Scan for the cell matching the given text and deliver its (x, y) coordinate at center. 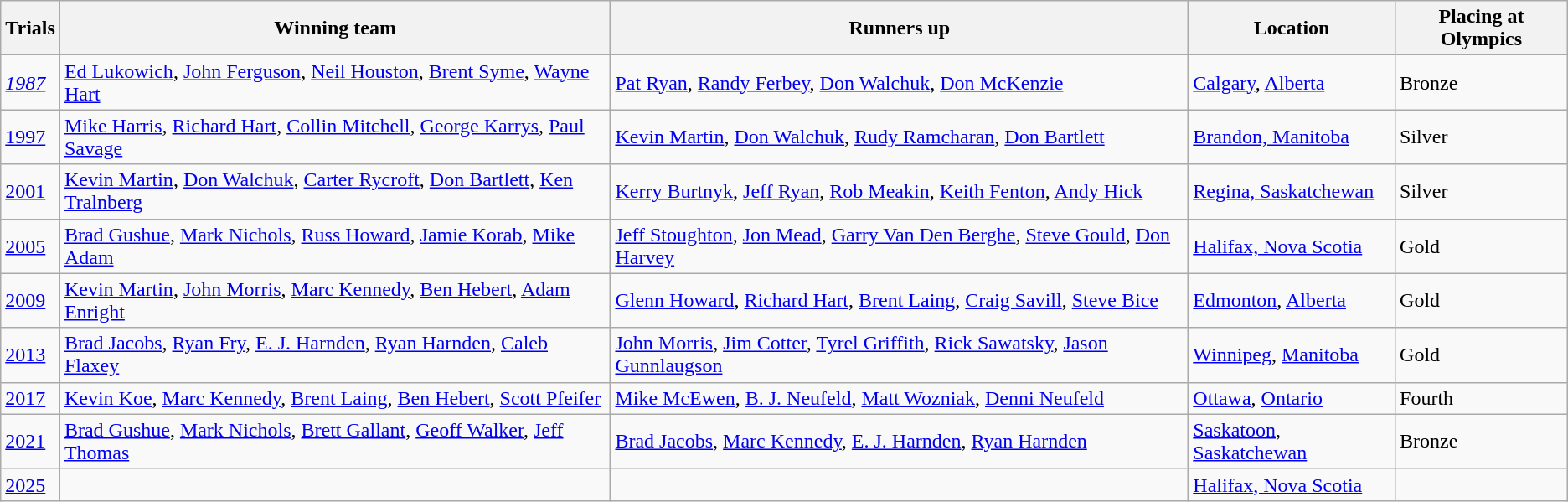
2025 (30, 484)
Mike McEwen, B. J. Neufeld, Matt Wozniak, Denni Neufeld (900, 398)
Winning team (335, 28)
Mike Harris, Richard Hart, Collin Mitchell, George Karrys, Paul Savage (335, 137)
Glenn Howard, Richard Hart, Brent Laing, Craig Savill, Steve Bice (900, 300)
Ed Lukowich, John Ferguson, Neil Houston, Brent Syme, Wayne Hart (335, 82)
2001 (30, 191)
Saskatoon, Saskatchewan (1292, 441)
Brandon, Manitoba (1292, 137)
2021 (30, 441)
Brad Gushue, Mark Nichols, Russ Howard, Jamie Korab, Mike Adam (335, 246)
2005 (30, 246)
Fourth (1482, 398)
2017 (30, 398)
Kevin Koe, Marc Kennedy, Brent Laing, Ben Hebert, Scott Pfeifer (335, 398)
Trials (30, 28)
Jeff Stoughton, Jon Mead, Garry Van Den Berghe, Steve Gould, Don Harvey (900, 246)
Brad Jacobs, Ryan Fry, E. J. Harnden, Ryan Harnden, Caleb Flaxey (335, 355)
2013 (30, 355)
1997 (30, 137)
Placing at Olympics (1482, 28)
Pat Ryan, Randy Ferbey, Don Walchuk, Don McKenzie (900, 82)
Kevin Martin, Don Walchuk, Carter Rycroft, Don Bartlett, Ken Tralnberg (335, 191)
2009 (30, 300)
Winnipeg, Manitoba (1292, 355)
Location (1292, 28)
Regina, Saskatchewan (1292, 191)
1987 (30, 82)
Brad Jacobs, Marc Kennedy, E. J. Harnden, Ryan Harnden (900, 441)
Kevin Martin, John Morris, Marc Kennedy, Ben Hebert, Adam Enright (335, 300)
Brad Gushue, Mark Nichols, Brett Gallant, Geoff Walker, Jeff Thomas (335, 441)
John Morris, Jim Cotter, Tyrel Griffith, Rick Sawatsky, Jason Gunnlaugson (900, 355)
Ottawa, Ontario (1292, 398)
Kerry Burtnyk, Jeff Ryan, Rob Meakin, Keith Fenton, Andy Hick (900, 191)
Edmonton, Alberta (1292, 300)
Calgary, Alberta (1292, 82)
Runners up (900, 28)
Kevin Martin, Don Walchuk, Rudy Ramcharan, Don Bartlett (900, 137)
